Search for the cell housing the specified text and yield its [X, Y] center coordinate. 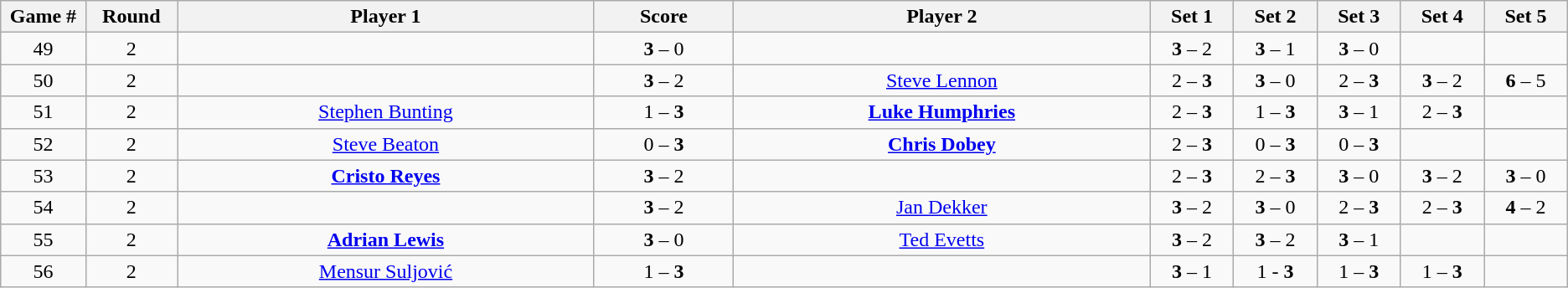
Adrian Lewis [386, 239]
Set 1 [1192, 17]
53 [44, 176]
54 [44, 208]
Jan Dekker [941, 208]
Steve Lennon [941, 80]
Stephen Bunting [386, 112]
Set 3 [1359, 17]
Luke Humphries [941, 112]
Set 5 [1526, 17]
51 [44, 112]
55 [44, 239]
Score [663, 17]
Cristo Reyes [386, 176]
4 – 2 [1526, 208]
Mensur Suljović [386, 271]
Steve Beaton [386, 144]
Player 2 [941, 17]
Set 4 [1442, 17]
6 – 5 [1526, 80]
49 [44, 49]
Chris Dobey [941, 144]
Game # [44, 17]
Ted Evetts [941, 239]
Round [131, 17]
52 [44, 144]
1 - 3 [1276, 271]
50 [44, 80]
Player 1 [386, 17]
56 [44, 271]
Set 2 [1276, 17]
